Return the (X, Y) coordinate for the center point of the cell that contains the specified text.  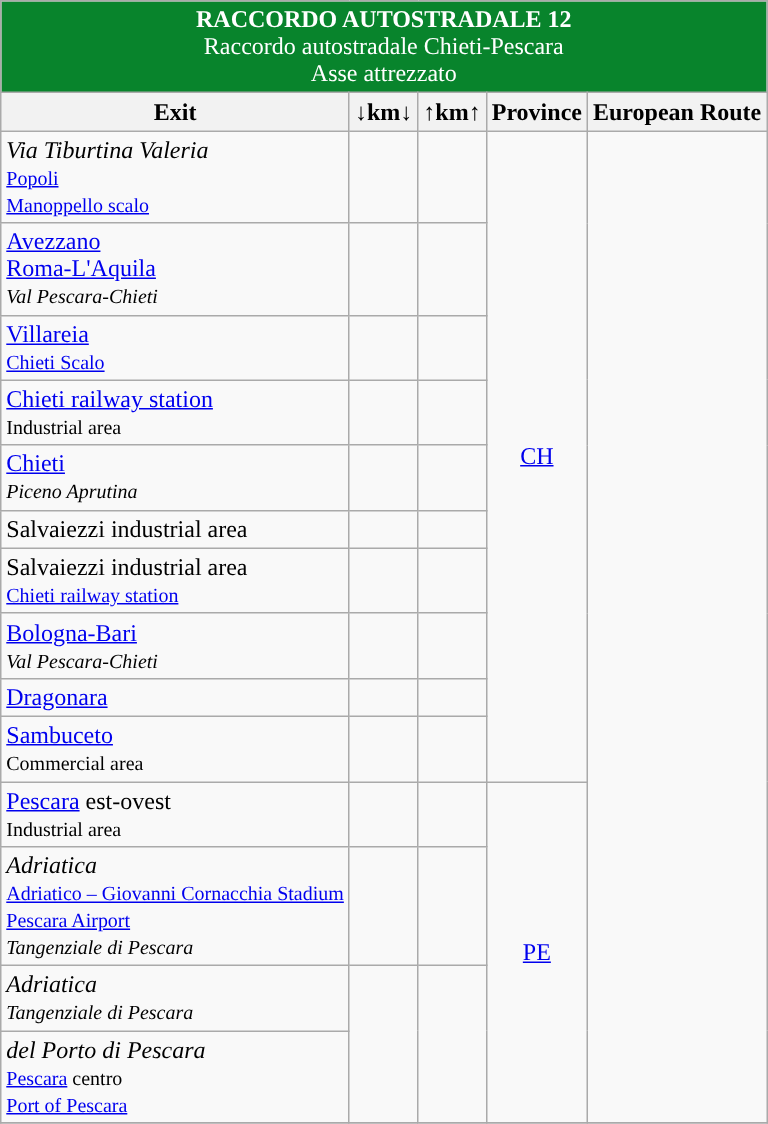
del Porto di Pescara Pescara centro Port of Pescara (176, 1077)
Chieti railway station Industrial area (176, 412)
Salvaiezzi industrial area Chieti railway station (176, 580)
CH (536, 456)
Sambuceto Commercial area (176, 748)
Adriatica Tangenziale di Pescara (176, 998)
Adriatica Adriatico – Giovanni Cornacchia Stadium Pescara Airport Tangenziale di Pescara (176, 906)
Dragonara (176, 697)
VillareiaChieti Scalo (176, 348)
↑km↑ (452, 112)
Via Tiburtina Valeria PopoliManoppello scalo (176, 177)
Bologna-Bari Val Pescara-Chieti (176, 646)
Pescara est-ovest Industrial area (176, 814)
European Route (676, 112)
↓km↓ (383, 112)
Chieti Piceno Aprutina (176, 478)
Province (536, 112)
RACCORDO AUTOSTRADALE 12Raccordo autostradale Chieti-PescaraAsse attrezzato (384, 47)
Exit (176, 112)
PE (536, 952)
Avezzano Roma-L'Aquila Val Pescara-Chieti (176, 269)
Salvaiezzi industrial area (176, 529)
